Identify which cell holds the provided text, then report its (x, y) central coordinate. 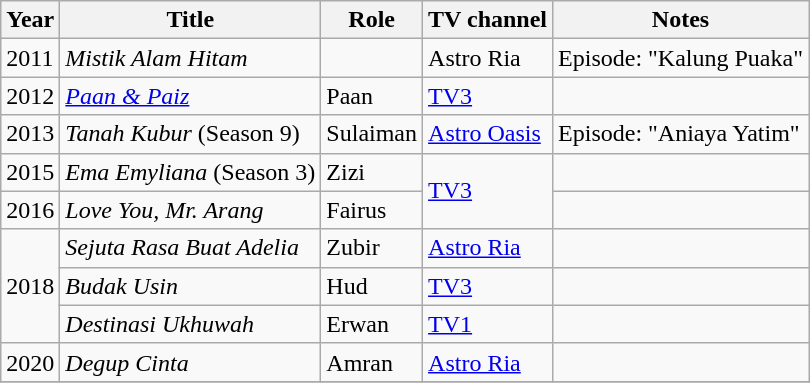
Year (30, 20)
Episode: "Aniaya Yatim" (681, 134)
Episode: "Kalung Puaka" (681, 58)
TV channel (488, 20)
Love You, Mr. Arang (190, 210)
2018 (30, 286)
Budak Usin (190, 286)
Zizi (372, 172)
Degup Cinta (190, 362)
TV1 (488, 324)
2011 (30, 58)
Notes (681, 20)
Astro Oasis (488, 134)
Ema Emyliana (Season 3) (190, 172)
2020 (30, 362)
Paan (372, 96)
Mistik Alam Hitam (190, 58)
Hud (372, 286)
Title (190, 20)
Paan & Paiz (190, 96)
Fairus (372, 210)
Tanah Kubur (Season 9) (190, 134)
Erwan (372, 324)
2012 (30, 96)
Destinasi Ukhuwah (190, 324)
Amran (372, 362)
Zubir (372, 248)
Role (372, 20)
2016 (30, 210)
2013 (30, 134)
Sejuta Rasa Buat Adelia (190, 248)
Sulaiman (372, 134)
2015 (30, 172)
